Identify which cell holds the provided text, then report its (x, y) central coordinate. 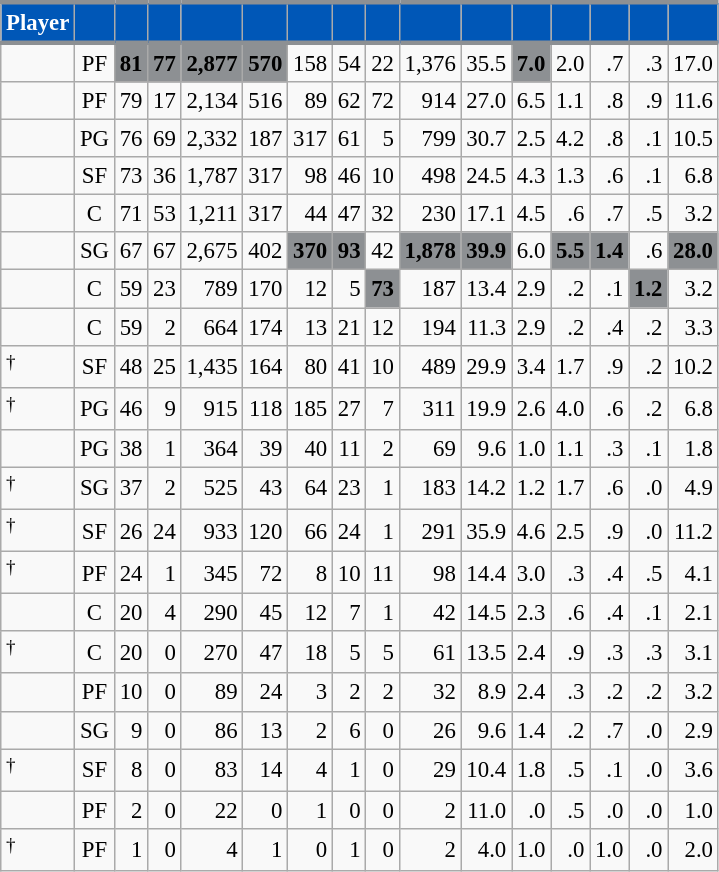
13.4 (486, 289)
402 (266, 251)
185 (310, 408)
6.5 (532, 101)
8.9 (486, 693)
1,435 (212, 366)
11.6 (693, 101)
345 (212, 573)
364 (212, 449)
2.1 (693, 613)
39 (266, 449)
14 (266, 770)
2,675 (212, 251)
4.2 (570, 139)
29.9 (486, 366)
17 (164, 101)
53 (164, 214)
11.2 (693, 530)
41 (348, 366)
3.6 (693, 770)
290 (212, 613)
164 (266, 366)
158 (310, 62)
1,878 (430, 251)
498 (430, 176)
66 (310, 530)
230 (430, 214)
2,877 (212, 62)
194 (430, 327)
118 (266, 408)
4.5 (532, 214)
4.3 (532, 176)
27 (348, 408)
25 (164, 366)
27.0 (486, 101)
35.5 (486, 62)
30.7 (486, 139)
80 (310, 366)
10.2 (693, 366)
1,211 (212, 214)
570 (266, 62)
3.3 (693, 327)
270 (212, 652)
14.2 (486, 488)
40 (310, 449)
789 (212, 289)
54 (348, 62)
664 (212, 327)
48 (130, 366)
36 (164, 176)
4.6 (532, 530)
1,376 (430, 62)
370 (310, 251)
914 (430, 101)
Player (38, 22)
5.5 (570, 251)
6.0 (532, 251)
489 (430, 366)
14.5 (486, 613)
2,332 (212, 139)
525 (212, 488)
19.9 (486, 408)
43 (266, 488)
1.3 (570, 176)
93 (348, 251)
24.5 (486, 176)
14.4 (486, 573)
35.9 (486, 530)
10.5 (693, 139)
39.9 (486, 251)
516 (266, 101)
2.6 (532, 408)
17.0 (693, 62)
3.0 (532, 573)
86 (212, 730)
933 (212, 530)
77 (164, 62)
37 (130, 488)
13.5 (486, 652)
28.0 (693, 251)
183 (430, 488)
1,787 (212, 176)
38 (130, 449)
6 (348, 730)
44 (310, 214)
2,134 (212, 101)
7.0 (532, 62)
83 (212, 770)
3.1 (693, 652)
3.4 (532, 366)
21 (348, 327)
311 (430, 408)
3 (310, 693)
799 (430, 139)
64 (310, 488)
76 (130, 139)
174 (266, 327)
915 (212, 408)
4.9 (693, 488)
62 (348, 101)
10.4 (486, 770)
2.3 (532, 613)
120 (266, 530)
170 (266, 289)
17.1 (486, 214)
18 (310, 652)
11.0 (486, 810)
45 (266, 613)
29 (430, 770)
4.1 (693, 573)
71 (130, 214)
11.3 (486, 327)
291 (430, 530)
81 (130, 62)
79 (130, 101)
